Return the (x, y) coordinate for the center point of the cell that contains the specified text.  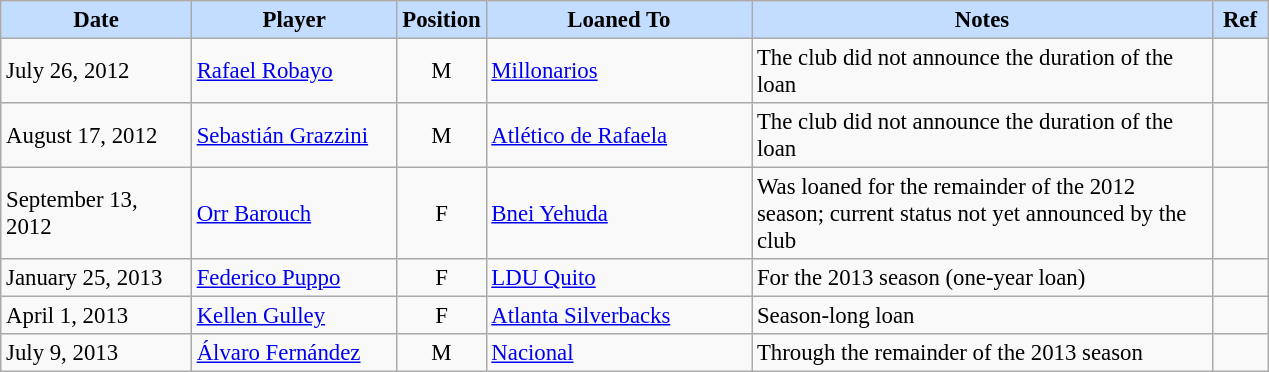
July 9, 2013 (96, 353)
Was loaned for the remainder of the 2012 season; current status not yet announced by the club (982, 214)
Millonarios (619, 72)
Bnei Yehuda (619, 214)
Season-long loan (982, 316)
April 1, 2013 (96, 316)
Notes (982, 20)
Federico Puppo (294, 278)
Position (442, 20)
July 26, 2012 (96, 72)
Kellen Gulley (294, 316)
Sebastián Grazzini (294, 136)
September 13, 2012 (96, 214)
August 17, 2012 (96, 136)
For the 2013 season (one-year loan) (982, 278)
LDU Quito (619, 278)
January 25, 2013 (96, 278)
Ref (1240, 20)
Atlético de Rafaela (619, 136)
Atlanta Silverbacks (619, 316)
Orr Barouch (294, 214)
Date (96, 20)
Through the remainder of the 2013 season (982, 353)
Player (294, 20)
Nacional (619, 353)
Loaned To (619, 20)
Rafael Robayo (294, 72)
Álvaro Fernández (294, 353)
